Return the [x, y] coordinate for the center point of the cell that contains the specified text.  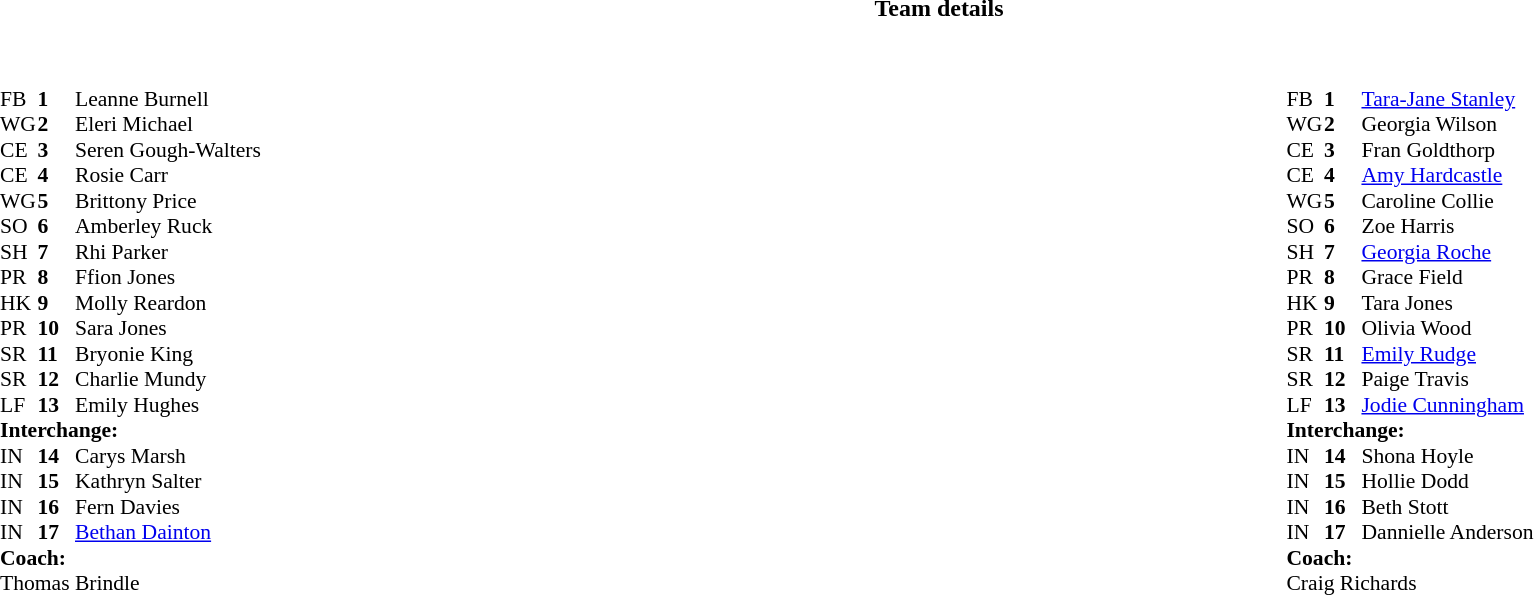
Leanne Burnell [168, 99]
Georgia Roche [1447, 252]
Charlie Mundy [168, 379]
Georgia Wilson [1447, 125]
Seren Gough-Walters [168, 150]
Bethan Dainton [168, 533]
Grace Field [1447, 277]
Kathryn Salter [168, 481]
Fran Goldthorp [1447, 150]
Hollie Dodd [1447, 481]
Molly Reardon [168, 303]
Olivia Wood [1447, 329]
Eleri Michael [168, 125]
Sara Jones [168, 329]
Rhi Parker [168, 252]
Tara Jones [1447, 303]
Rosie Carr [168, 175]
Ffion Jones [168, 277]
Bryonie King [168, 354]
Brittony Price [168, 201]
Emily Hughes [168, 405]
Carys Marsh [168, 456]
Shona Hoyle [1447, 456]
Amberley Ruck [168, 227]
Tara-Jane Stanley [1447, 99]
Beth Stott [1447, 507]
Dannielle Anderson [1447, 533]
Amy Hardcastle [1447, 175]
Caroline Collie [1447, 201]
Fern Davies [168, 507]
Emily Rudge [1447, 354]
Zoe Harris [1447, 227]
Jodie Cunningham [1447, 405]
Paige Travis [1447, 379]
